Return the [x, y] coordinate for the center point of the cell that contains the specified text.  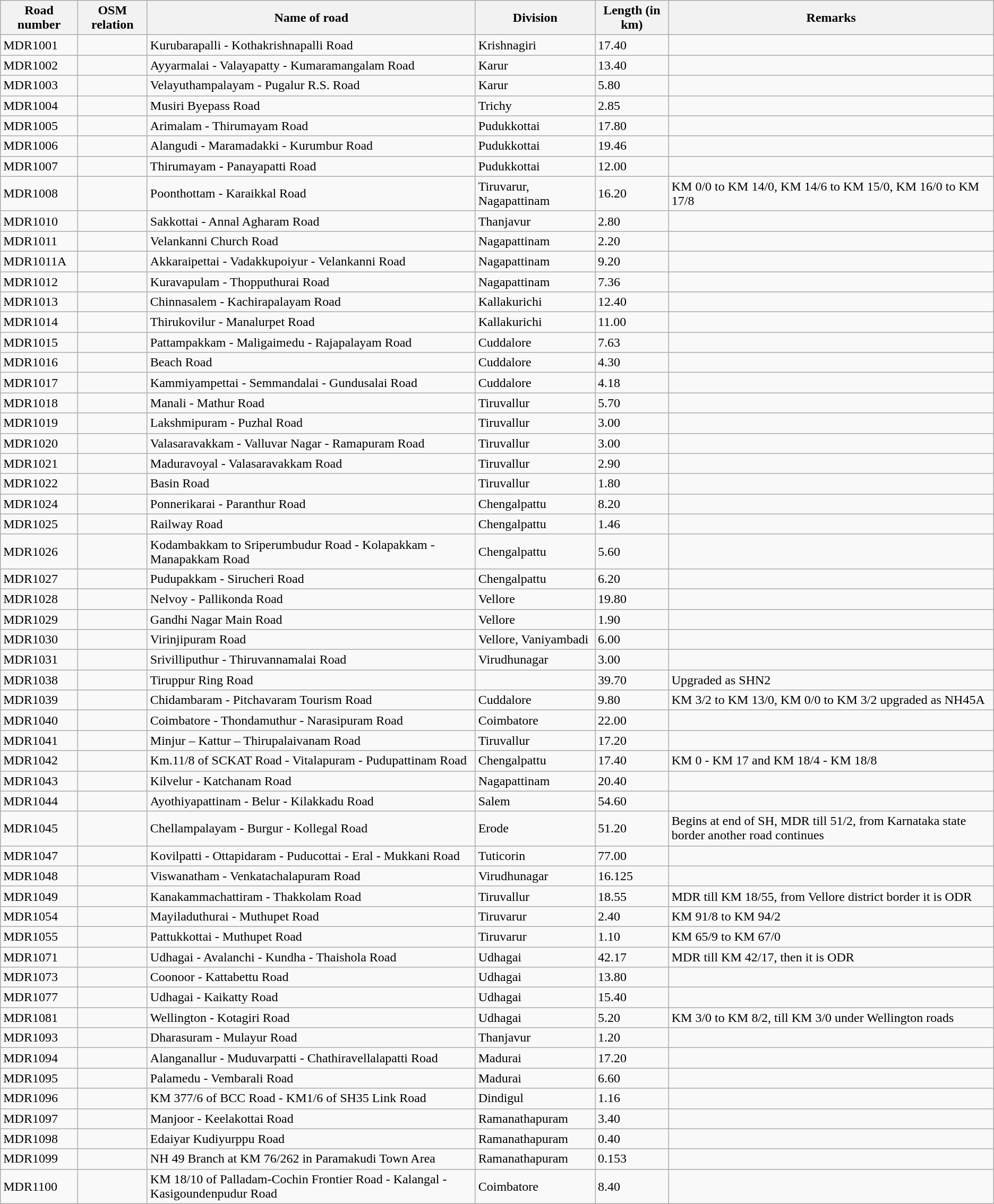
MDR1012 [39, 282]
2.20 [632, 241]
KM 0 - KM 17 and KM 18/4 - KM 18/8 [831, 761]
5.60 [632, 551]
MDR1073 [39, 977]
Kovilpatti - Ottapidaram - Puducottai - Eral - Mukkani Road [311, 856]
Poonthottam - Karaikkal Road [311, 193]
Thirukovilur - Manalurpet Road [311, 322]
Kodambakkam to Sriperumbudur Road - Kolapakkam - Manapakkam Road [311, 551]
Alangudi - Maramadakki - Kurumbur Road [311, 146]
MDR1030 [39, 640]
Udhagai - Kaikatty Road [311, 997]
Chidambaram - Pitchavaram Tourism Road [311, 700]
MDR1045 [39, 828]
Ponnerikarai - Paranthur Road [311, 504]
1.20 [632, 1038]
7.63 [632, 342]
MDR1048 [39, 876]
Upgraded as SHN2 [831, 680]
MDR1028 [39, 599]
Kuravapulam - Thopputhurai Road [311, 282]
Tuticorin [535, 856]
MDR1014 [39, 322]
1.90 [632, 620]
MDR1002 [39, 65]
6.60 [632, 1078]
2.80 [632, 221]
Division [535, 18]
KM 3/2 to KM 13/0, KM 0/0 to KM 3/2 upgraded as NH45A [831, 700]
MDR1020 [39, 443]
MDR1047 [39, 856]
KM 3/0 to KM 8/2, till KM 3/0 under Wellington roads [831, 1018]
Srivilliputhur - Thiruvannamalai Road [311, 660]
13.80 [632, 977]
Thirumayam - Panayapatti Road [311, 166]
Begins at end of SH, MDR till 51/2, from Karnataka state border another road continues [831, 828]
Minjur – Kattur – Thirupalaivanam Road [311, 741]
Nelvoy - Pallikonda Road [311, 599]
Wellington - Kotagiri Road [311, 1018]
Dindigul [535, 1098]
Alanganallur - Muduvarpatti - Chathiravellalapatti Road [311, 1058]
Km.11/8 of SCKAT Road - Vitalapuram - Pudupattinam Road [311, 761]
MDR1011 [39, 241]
19.46 [632, 146]
MDR1098 [39, 1139]
Remarks [831, 18]
2.40 [632, 916]
MDR1001 [39, 45]
KM 91/8 to KM 94/2 [831, 916]
Pudupakkam - Sirucheri Road [311, 579]
MDR1017 [39, 383]
MDR1029 [39, 620]
17.80 [632, 126]
6.00 [632, 640]
Salem [535, 801]
42.17 [632, 957]
4.30 [632, 363]
Tiruvarur, Nagapattinam [535, 193]
MDR1097 [39, 1119]
MDR1007 [39, 166]
MDR1004 [39, 106]
Vellore, Vaniyambadi [535, 640]
Ayothiyapattinam - Belur - Kilakkadu Road [311, 801]
Kammiyampettai - Semmandalai - Gundusalai Road [311, 383]
MDR1040 [39, 720]
MDR1008 [39, 193]
MDR1010 [39, 221]
2.85 [632, 106]
8.40 [632, 1186]
MDR1095 [39, 1078]
39.70 [632, 680]
16.20 [632, 193]
Krishnagiri [535, 45]
MDR1093 [39, 1038]
Lakshmipuram - Puzhal Road [311, 423]
MDR1006 [39, 146]
Pattampakkam - Maligaimedu - Rajapalayam Road [311, 342]
MDR1031 [39, 660]
MDR1015 [39, 342]
Tiruppur Ring Road [311, 680]
NH 49 Branch at KM 76/262 in Paramakudi Town Area [311, 1159]
Velayuthampalayam - Pugalur R.S. Road [311, 85]
MDR1021 [39, 463]
MDR1038 [39, 680]
Beach Road [311, 363]
8.20 [632, 504]
11.00 [632, 322]
MDR1044 [39, 801]
Gandhi Nagar Main Road [311, 620]
MDR1096 [39, 1098]
KM 65/9 to KM 67/0 [831, 936]
5.20 [632, 1018]
Maduravoyal - Valasaravakkam Road [311, 463]
Palamedu - Vembarali Road [311, 1078]
MDR1005 [39, 126]
1.46 [632, 524]
KM 377/6 of BCC Road - KM1/6 of SH35 Link Road [311, 1098]
20.40 [632, 781]
MDR1042 [39, 761]
7.36 [632, 282]
22.00 [632, 720]
19.80 [632, 599]
5.80 [632, 85]
Sakkottai - Annal Agharam Road [311, 221]
MDR1022 [39, 484]
51.20 [632, 828]
5.70 [632, 403]
Length (in km) [632, 18]
54.60 [632, 801]
MDR1025 [39, 524]
Velankanni Church Road [311, 241]
MDR1026 [39, 551]
Coimbatore - Thondamuthur - Narasipuram Road [311, 720]
Erode [535, 828]
Mayiladuthurai - Muthupet Road [311, 916]
12.00 [632, 166]
9.80 [632, 700]
Railway Road [311, 524]
MDR1039 [39, 700]
MDR1099 [39, 1159]
4.18 [632, 383]
MDR1071 [39, 957]
MDR1094 [39, 1058]
13.40 [632, 65]
1.16 [632, 1098]
MDR1024 [39, 504]
Pattukkottai - Muthupet Road [311, 936]
Manjoor - Keelakottai Road [311, 1119]
9.20 [632, 261]
MDR1077 [39, 997]
Kilvelur - Katchanam Road [311, 781]
MDR1041 [39, 741]
MDR1049 [39, 896]
MDR1016 [39, 363]
OSM relation [113, 18]
Kanakammachattiram - Thakkolam Road [311, 896]
Viswanatham - Venkatachalapuram Road [311, 876]
Chellampalayam - Burgur - Kollegal Road [311, 828]
2.90 [632, 463]
Road number [39, 18]
Akkaraipettai - Vadakkupoiyur - Velankanni Road [311, 261]
MDR till KM 42/17, then it is ODR [831, 957]
Kurubarapalli - Kothakrishnapalli Road [311, 45]
Ayyarmalai - Valayapatty - Kumaramangalam Road [311, 65]
Valasaravakkam - Valluvar Nagar - Ramapuram Road [311, 443]
Coonoor - Kattabettu Road [311, 977]
MDR1100 [39, 1186]
MDR till KM 18/55, from Vellore district border it is ODR [831, 896]
MDR1013 [39, 302]
KM 0/0 to KM 14/0, KM 14/6 to KM 15/0, KM 16/0 to KM 17/8 [831, 193]
18.55 [632, 896]
15.40 [632, 997]
MDR1003 [39, 85]
6.20 [632, 579]
Virinjipuram Road [311, 640]
1.10 [632, 936]
Basin Road [311, 484]
MDR1019 [39, 423]
Arimalam - Thirumayam Road [311, 126]
Musiri Byepass Road [311, 106]
Udhagai - Avalanchi - Kundha - Thaishola Road [311, 957]
MDR1054 [39, 916]
MDR1043 [39, 781]
MDR1018 [39, 403]
16.125 [632, 876]
3.40 [632, 1119]
KM 18/10 of Palladam-Cochin Frontier Road - Kalangal - Kasigoundenpudur Road [311, 1186]
77.00 [632, 856]
MDR1011A [39, 261]
MDR1081 [39, 1018]
MDR1055 [39, 936]
Manali - Mathur Road [311, 403]
MDR1027 [39, 579]
Trichy [535, 106]
0.153 [632, 1159]
Edaiyar Kudiyurppu Road [311, 1139]
1.80 [632, 484]
Dharasuram - Mulayur Road [311, 1038]
Name of road [311, 18]
0.40 [632, 1139]
12.40 [632, 302]
Chinnasalem - Kachirapalayam Road [311, 302]
